Capture the cell that displays the provided text and extract its (x, y) central coordinate. 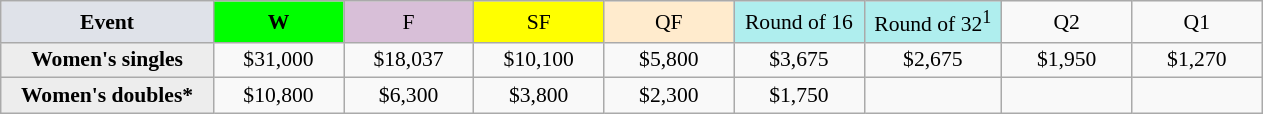
$3,800 (539, 96)
$5,800 (669, 60)
Q1 (1197, 22)
Round of 321 (933, 22)
Women's singles (108, 60)
$2,300 (669, 96)
Round of 16 (799, 22)
Women's doubles* (108, 96)
Q2 (1067, 22)
$3,675 (799, 60)
$31,000 (278, 60)
Event (108, 22)
$1,270 (1197, 60)
$1,950 (1067, 60)
$10,100 (539, 60)
F (409, 22)
SF (539, 22)
$6,300 (409, 96)
$10,800 (278, 96)
QF (669, 22)
$2,675 (933, 60)
W (278, 22)
$18,037 (409, 60)
$1,750 (799, 96)
